Detect which cell encompasses the target text, then output its [x, y] center coordinate. 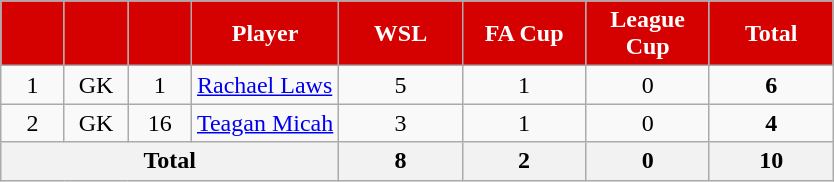
16 [160, 123]
6 [771, 85]
3 [401, 123]
FA Cup [524, 34]
Rachael Laws [264, 85]
League Cup [648, 34]
Teagan Micah [264, 123]
8 [401, 161]
WSL [401, 34]
5 [401, 85]
Player [264, 34]
4 [771, 123]
10 [771, 161]
